Return [X, Y] of the center of cell containing provided text 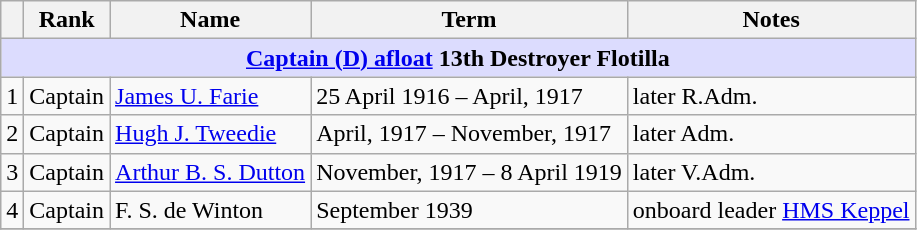
2 [12, 134]
Captain (D) afloat 13th Destroyer Flotilla [458, 58]
onboard leader HMS Keppel [771, 210]
4 [12, 210]
James U. Farie [210, 96]
Rank [67, 20]
Hugh J. Tweedie [210, 134]
later Adm. [771, 134]
3 [12, 172]
Term [470, 20]
Notes [771, 20]
1 [12, 96]
Arthur B. S. Dutton [210, 172]
25 April 1916 – April, 1917 [470, 96]
Name [210, 20]
September 1939 [470, 210]
later V.Adm. [771, 172]
April, 1917 – November, 1917 [470, 134]
later R.Adm. [771, 96]
November, 1917 – 8 April 1919 [470, 172]
F. S. de Winton [210, 210]
